For the text-containing cell, return its midpoint in [x, y] coordinate format. 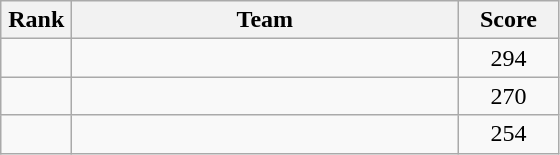
294 [508, 58]
270 [508, 96]
Team [265, 20]
254 [508, 134]
Score [508, 20]
Rank [36, 20]
